Extract the [X, Y] coordinate from the center of the cell holding the provided text.  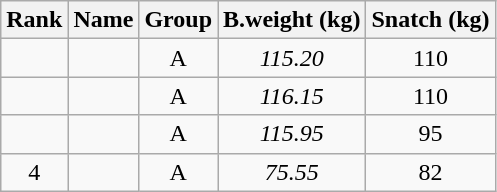
Snatch (kg) [430, 20]
116.15 [292, 96]
115.20 [292, 58]
115.95 [292, 134]
4 [34, 172]
75.55 [292, 172]
95 [430, 134]
Rank [34, 20]
B.weight (kg) [292, 20]
82 [430, 172]
Group [178, 20]
Name [104, 20]
